From the cell containing the given text, extract its center point as (x, y) coordinate. 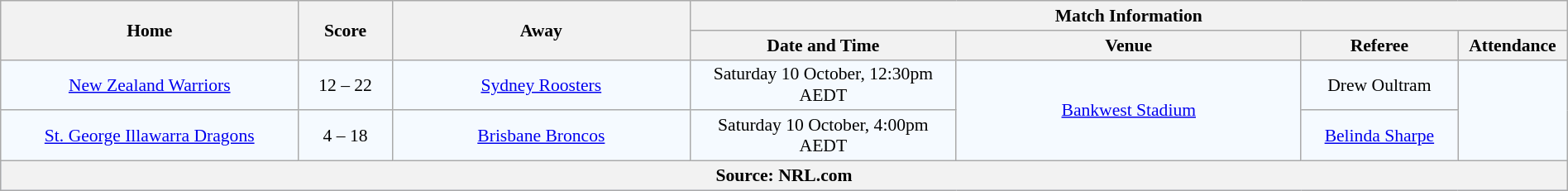
Brisbane Broncos (541, 136)
St. George Illawarra Dragons (150, 136)
Venue (1128, 45)
Drew Oultram (1379, 84)
Score (346, 30)
Saturday 10 October, 4:00pm AEDT (823, 136)
Saturday 10 October, 12:30pm AEDT (823, 84)
4 – 18 (346, 136)
Belinda Sharpe (1379, 136)
Match Information (1128, 16)
Source: NRL.com (784, 176)
Bankwest Stadium (1128, 110)
Date and Time (823, 45)
New Zealand Warriors (150, 84)
Away (541, 30)
Attendance (1513, 45)
Home (150, 30)
12 – 22 (346, 84)
Referee (1379, 45)
Sydney Roosters (541, 84)
